Locate the cell with the specified text and output its (x, y) center coordinate. 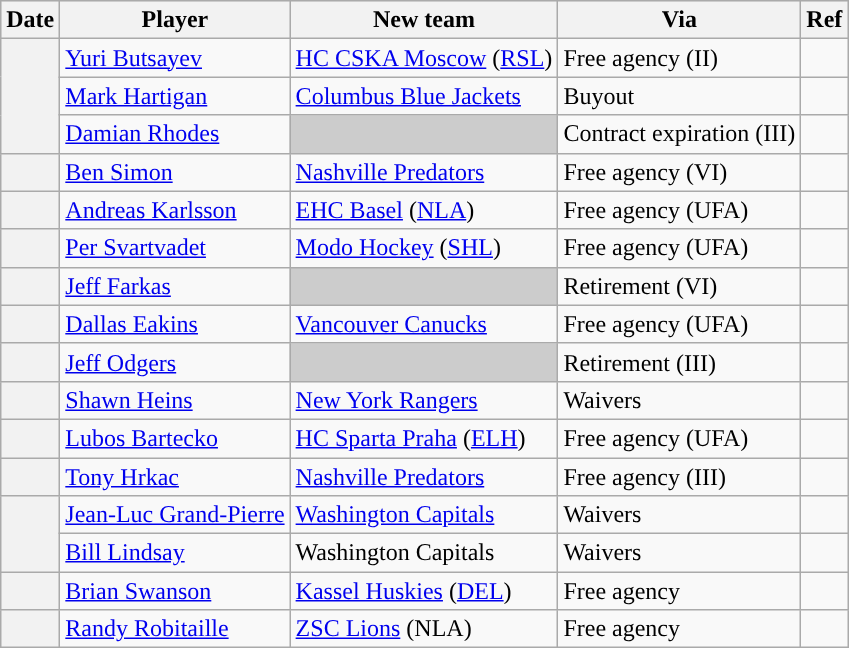
New team (424, 20)
Vancouver Canucks (424, 324)
Jean-Luc Grand-Pierre (175, 515)
Contract expiration (III) (680, 134)
Buyout (680, 96)
Free agency (II) (680, 58)
EHC Basel (NLA) (424, 210)
Ref (824, 20)
Player (175, 20)
Columbus Blue Jackets (424, 96)
Modo Hockey (SHL) (424, 248)
New York Rangers (424, 400)
Lubos Bartecko (175, 438)
Per Svartvadet (175, 248)
Bill Lindsay (175, 553)
Jeff Farkas (175, 286)
Free agency (III) (680, 477)
Retirement (III) (680, 362)
Kassel Huskies (DEL) (424, 591)
Via (680, 20)
Tony Hrkac (175, 477)
Damian Rhodes (175, 134)
Randy Robitaille (175, 629)
HC CSKA Moscow (RSL) (424, 58)
Date (30, 20)
Brian Swanson (175, 591)
Andreas Karlsson (175, 210)
Retirement (VI) (680, 286)
Ben Simon (175, 172)
ZSC Lions (NLA) (424, 629)
HC Sparta Praha (ELH) (424, 438)
Yuri Butsayev (175, 58)
Free agency (VI) (680, 172)
Jeff Odgers (175, 362)
Dallas Eakins (175, 324)
Mark Hartigan (175, 96)
Shawn Heins (175, 400)
